Detect which cell encompasses the target text, then output its [X, Y] center coordinate. 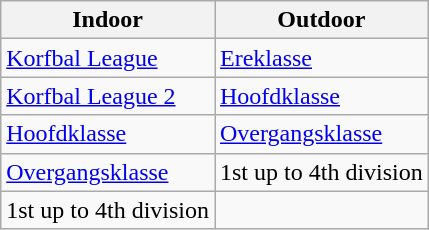
Korfbal League [108, 58]
Korfbal League 2 [108, 96]
Indoor [108, 20]
Ereklasse [321, 58]
Outdoor [321, 20]
